Capture the cell that displays the provided text and extract its (X, Y) central coordinate. 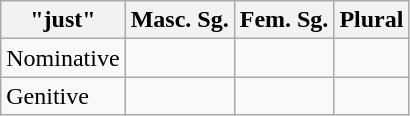
Nominative (63, 58)
Genitive (63, 96)
Masc. Sg. (180, 20)
Plural (372, 20)
Fem. Sg. (284, 20)
"just" (63, 20)
